Return [x, y] of the center of cell containing provided text 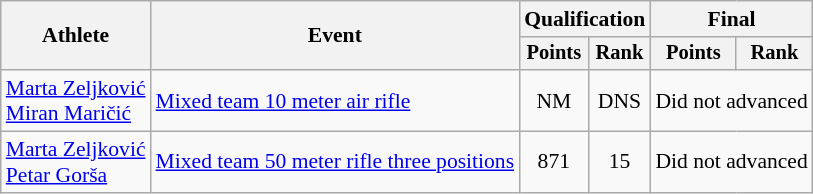
Mixed team 50 meter rifle three positions [336, 162]
Event [336, 36]
Final [731, 19]
NM [554, 100]
871 [554, 162]
Athlete [76, 36]
Marta ZeljkovićPetar Gorša [76, 162]
Mixed team 10 meter air rifle [336, 100]
Marta ZeljkovićMiran Maričić [76, 100]
15 [619, 162]
DNS [619, 100]
Qualification [584, 19]
